Scan for the cell matching the given text and deliver its (x, y) coordinate at center. 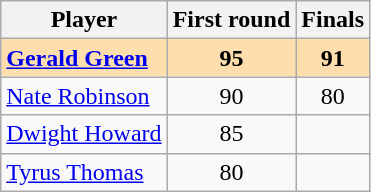
Nate Robinson (84, 96)
First round (232, 20)
Gerald Green (84, 58)
95 (232, 58)
85 (232, 134)
Finals (333, 20)
Player (84, 20)
Tyrus Thomas (84, 172)
Dwight Howard (84, 134)
91 (333, 58)
90 (232, 96)
